Extract the (x, y) coordinate from the center of the cell holding the provided text.  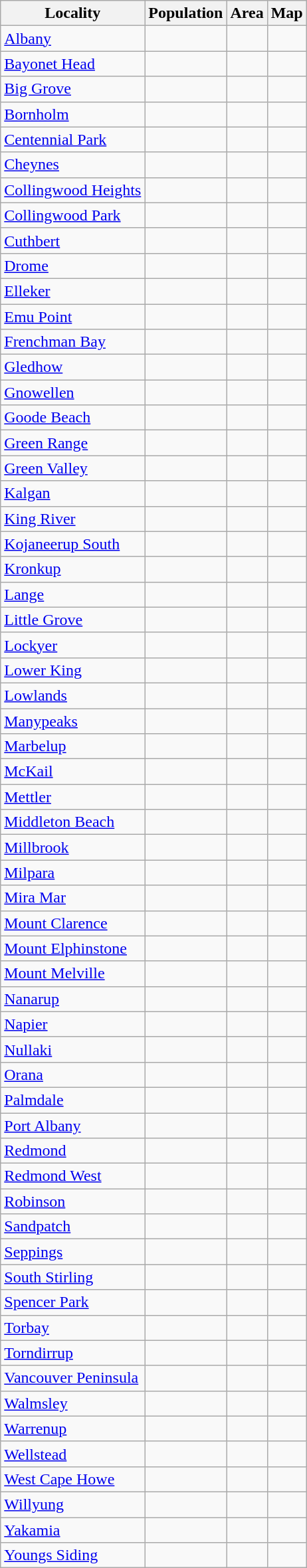
Torbay (73, 1328)
Willyung (73, 1504)
Emu Point (73, 317)
Albany (73, 39)
Mira Mar (73, 898)
Redmond West (73, 1176)
Kalgan (73, 493)
Youngs Siding (73, 1555)
Kojaneerup South (73, 544)
Robinson (73, 1201)
Torndirrup (73, 1353)
Mount Elphinstone (73, 948)
Orana (73, 1075)
Lockyer (73, 645)
Green Range (73, 443)
West Cape Howe (73, 1479)
Lower King (73, 670)
Cheynes (73, 165)
Nanarup (73, 999)
Millbrook (73, 847)
Lowlands (73, 695)
Drome (73, 266)
Gnowellen (73, 392)
Warrenup (73, 1429)
Collingwood Park (73, 215)
Map (287, 13)
Redmond (73, 1151)
Mount Melville (73, 974)
Green Valley (73, 468)
Big Grove (73, 89)
Mount Clarence (73, 923)
Elleker (73, 291)
Little Grove (73, 620)
Area (247, 13)
Manypeaks (73, 721)
Wellstead (73, 1454)
Milpara (73, 873)
Gledhow (73, 367)
Nullaki (73, 1049)
McKail (73, 772)
Bornholm (73, 114)
Seppings (73, 1252)
Bayonet Head (73, 64)
Population (186, 13)
Napier (73, 1024)
Centennial Park (73, 139)
Lange (73, 594)
Yakamia (73, 1529)
Kronkup (73, 569)
Cuthbert (73, 240)
Frenchman Bay (73, 342)
Collingwood Heights (73, 190)
Walmsley (73, 1403)
Marbelup (73, 746)
Mettler (73, 797)
Locality (73, 13)
South Stirling (73, 1277)
Palmdale (73, 1100)
Goode Beach (73, 418)
Sandpatch (73, 1227)
Port Albany (73, 1126)
Vancouver Peninsula (73, 1378)
King River (73, 519)
Spencer Park (73, 1302)
Middleton Beach (73, 822)
